Provide the [X, Y] coordinate of the cell's center where the given text is located.  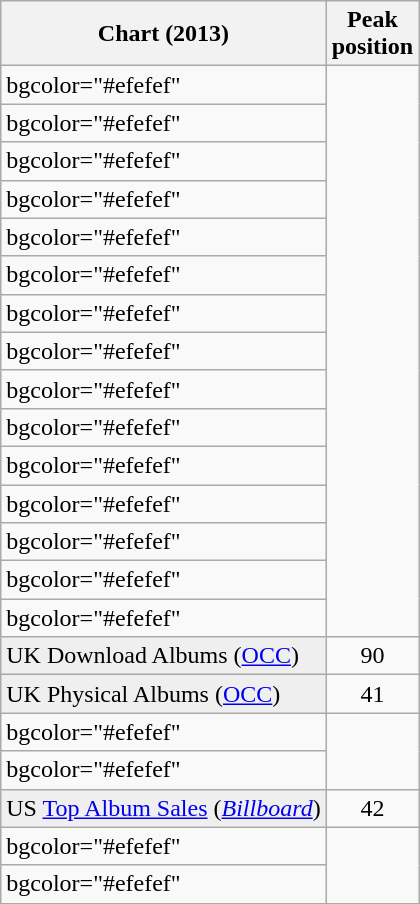
Peakposition [372, 34]
UK Physical Albums (OCC) [164, 694]
41 [372, 694]
90 [372, 656]
US Top Album Sales (Billboard) [164, 808]
42 [372, 808]
UK Download Albums (OCC) [164, 656]
Chart (2013) [164, 34]
